Identify which cell holds the provided text, then report its (x, y) central coordinate. 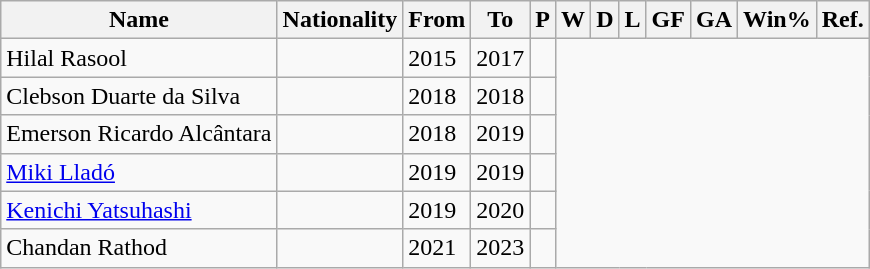
L (632, 20)
Clebson Duarte da Silva (139, 96)
2017 (500, 58)
To (500, 20)
GA (714, 20)
2021 (437, 248)
Kenichi Yatsuhashi (139, 210)
Miki Lladó (139, 172)
2015 (437, 58)
P (543, 20)
D (605, 20)
From (437, 20)
2023 (500, 248)
Win% (778, 20)
GF (668, 20)
W (574, 20)
Name (139, 20)
Emerson Ricardo Alcântara (139, 134)
Chandan Rathod (139, 248)
Nationality (340, 20)
Ref. (842, 20)
2020 (500, 210)
Hilal Rasool (139, 58)
